Return the [x, y] coordinate for the center point of the cell that contains the specified text.  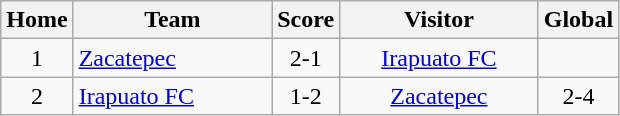
Visitor [440, 20]
Global [578, 20]
2 [37, 96]
Home [37, 20]
1 [37, 58]
1-2 [306, 96]
2-4 [578, 96]
Team [172, 20]
2-1 [306, 58]
Score [306, 20]
